Determine the [X, Y] coordinate at the center of the cell enclosing the given text.  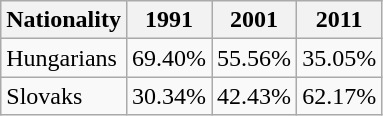
62.17% [340, 96]
2001 [254, 20]
Hungarians [64, 58]
2011 [340, 20]
55.56% [254, 58]
35.05% [340, 58]
30.34% [168, 96]
Nationality [64, 20]
69.40% [168, 58]
1991 [168, 20]
Slovaks [64, 96]
42.43% [254, 96]
